Provide the (x, y) coordinate of the cell's center where the given text is located.  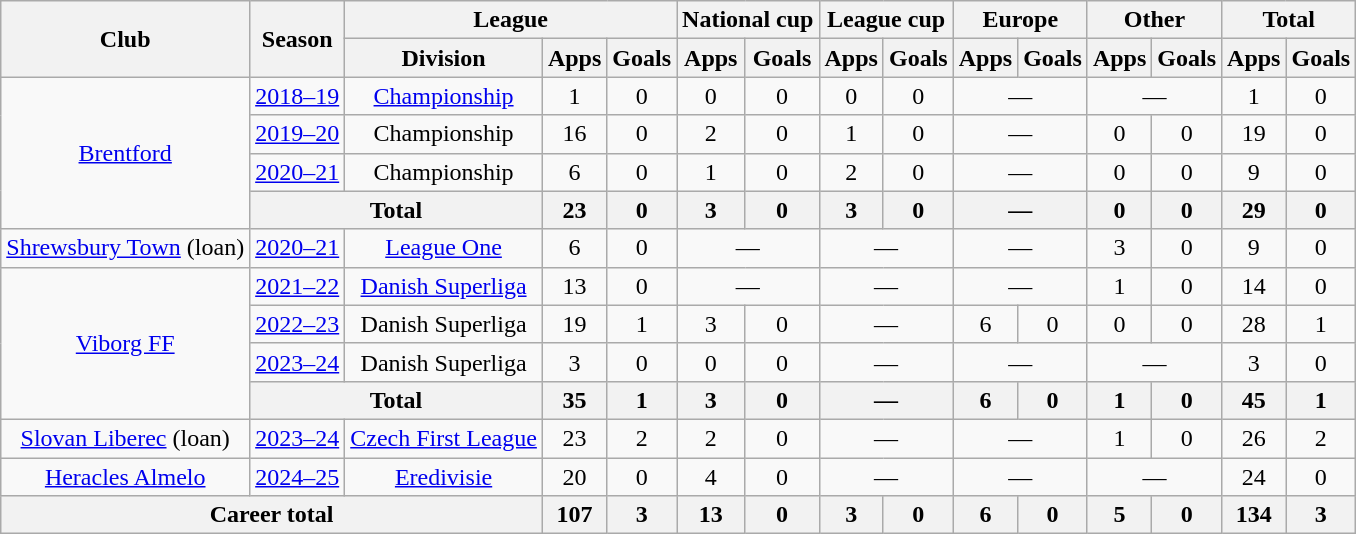
National cup (748, 20)
Slovan Liberec (loan) (126, 438)
20 (574, 477)
35 (574, 400)
Shrewsbury Town (loan) (126, 248)
Europe (1020, 20)
Heracles Almelo (126, 477)
Brentford (126, 153)
Eredivisie (444, 477)
24 (1254, 477)
134 (1254, 515)
Career total (272, 515)
Season (298, 39)
26 (1254, 438)
League One (444, 248)
2018–19 (298, 96)
League cup (886, 20)
Viborg FF (126, 343)
2024–25 (298, 477)
2019–20 (298, 134)
14 (1254, 286)
28 (1254, 324)
2022–23 (298, 324)
4 (711, 477)
107 (574, 515)
League (511, 20)
16 (574, 134)
2021–22 (298, 286)
Other (1154, 20)
5 (1119, 515)
45 (1254, 400)
Club (126, 39)
29 (1254, 210)
Division (444, 58)
Czech First League (444, 438)
